Return [x, y] of the center of cell containing provided text 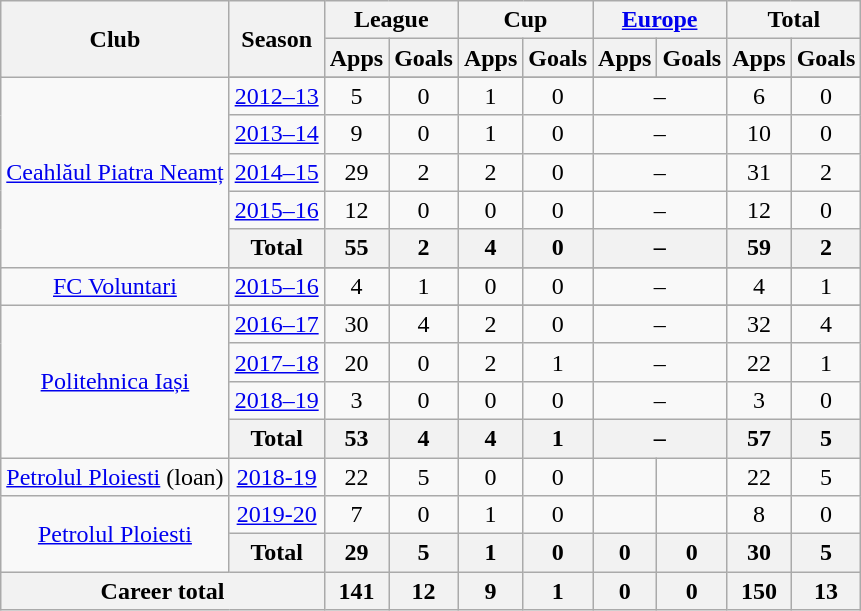
8 [759, 515]
141 [356, 591]
Season [276, 39]
2017–18 [276, 362]
6 [759, 96]
2018-19 [276, 477]
2019-20 [276, 515]
2018–19 [276, 400]
57 [759, 438]
Politehnica Iași [115, 381]
Cup [525, 20]
7 [356, 515]
32 [759, 324]
2013–14 [276, 134]
59 [759, 248]
Ceahlăul Piatra Neamț [115, 172]
FC Voluntari [115, 286]
Club [115, 39]
2016–17 [276, 324]
13 [826, 591]
Petrolul Ploiesti (loan) [115, 477]
53 [356, 438]
2012–13 [276, 96]
2014–15 [276, 172]
10 [759, 134]
Career total [162, 591]
20 [356, 362]
55 [356, 248]
Petrolul Ploiesti [115, 534]
31 [759, 172]
Europe [660, 20]
League [391, 20]
150 [759, 591]
